Provide the [X, Y] coordinate of the cell's center where the given text is located.  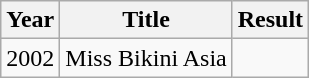
Result [270, 20]
2002 [30, 58]
Miss Bikini Asia [146, 58]
Title [146, 20]
Year [30, 20]
